Determine the [X, Y] coordinate at the center of the cell enclosing the given text.  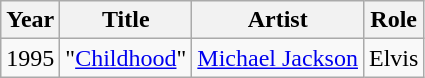
Michael Jackson [278, 58]
"Childhood" [126, 58]
Elvis [393, 58]
Title [126, 20]
1995 [30, 58]
Artist [278, 20]
Year [30, 20]
Role [393, 20]
